Pinpoint the cell where the given text exists, returning its [X, Y] midpoint coordinate. 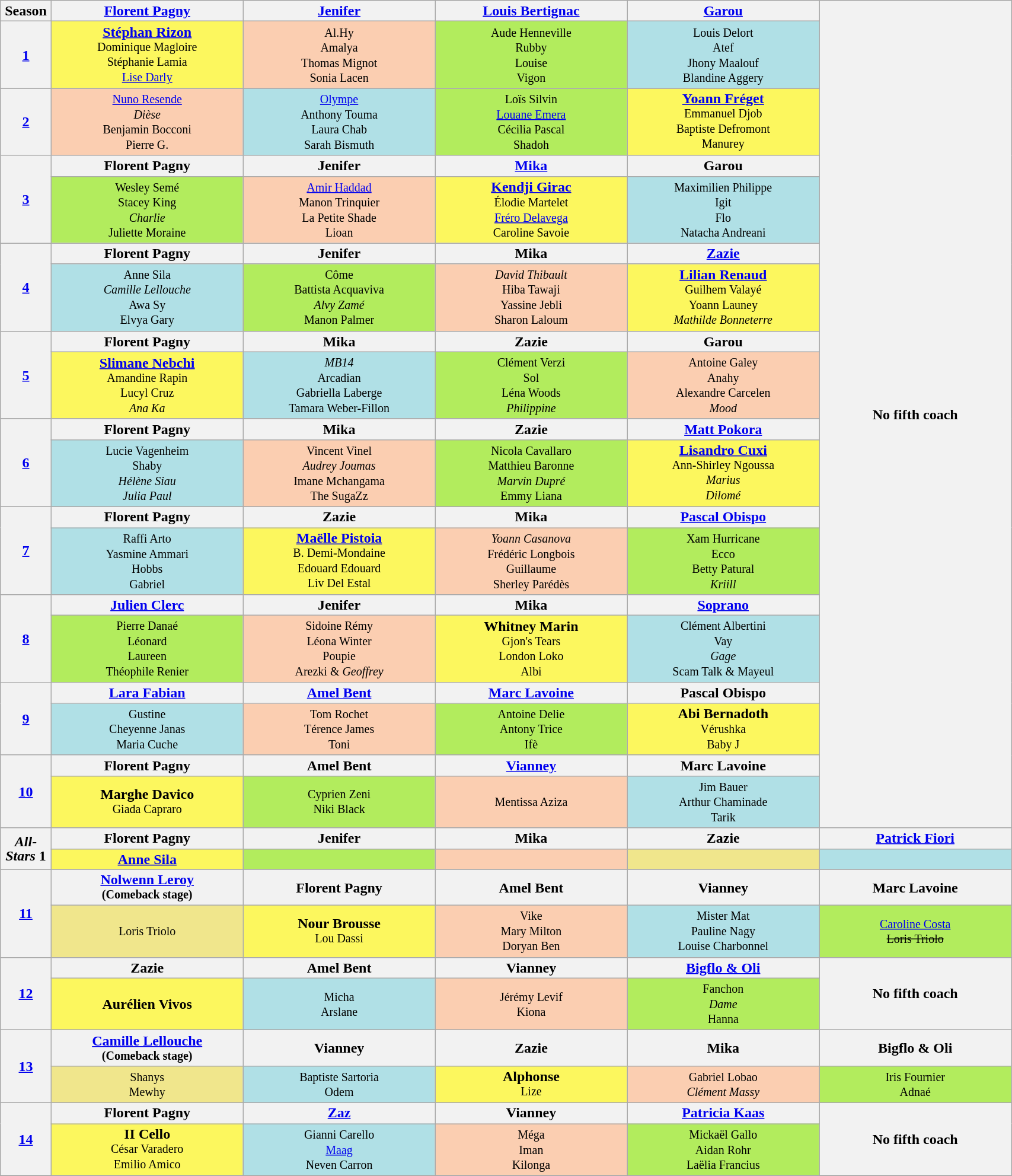
Nolwenn Leroy(Comeback stage) [147, 887]
Slimane Nebchi Amandine Rapin Lucyl Cruz Ana Ka [147, 385]
5 [26, 375]
David Thibault Hiba TawajiYassine JebliSharon Laloum [531, 298]
Camille Lellouche(Comeback stage) [147, 1048]
Amir Haddad Manon Trinquier La Petite Shade Lioan [339, 210]
Vincent Vinel Audrey Joumas Imane Mchangama The SugaZz [339, 473]
Baptiste SartoriaOdem [339, 1084]
2 [26, 122]
3 [26, 199]
11 [26, 913]
MB14 Arcadian Gabriella Laberge Tamara Weber-Fillon [339, 385]
Xam HurricaneEccoBetty PaturalKriill [723, 561]
Lisandro Cuxi Ann-Shirley Ngoussa Marius Dilomé [723, 473]
Antoine DelieAntony TriceIfè [531, 729]
Clément Verzi Sol Léna Woods Philippine [531, 385]
Antoine GaleyAnahy Alexandre Carcelen Mood [723, 385]
ShanysMewhy [147, 1084]
7 [26, 550]
Marghe DavicoGiada Capraro [147, 802]
Stéphan RizonDominique MagloireStéphanie LamiaLise Darly [147, 55]
Louis Bertignac [531, 11]
Clément AlbertiniVayGageScam Talk & Mayeul [723, 649]
Loris Triolo [147, 932]
Zaz [339, 1113]
Raffi ArtoYasmine AmmariHobbsGabriel [147, 561]
10 [26, 791]
Lara Fabian [147, 693]
II CelloCésar VaraderoEmilio Amico [147, 1149]
AlphonseLize [531, 1084]
Kendji Girac Élodie Martelet Fréro Delavega Caroline Savoie [531, 210]
Vike Mary Milton Doryan Ben [531, 932]
Nour Brousse Lou Dassi [339, 932]
Anne Sila Camille Lellouche Awa Sy Elvya Gary [147, 298]
Mister Mat Pauline Nagy Louise Charbonnel [723, 932]
Mentissa Aziza [531, 802]
12 [26, 994]
8 [26, 639]
Jim Bauer Arthur ChaminadeTarik [723, 802]
Nicola Cavallaro Matthieu Baronne Marvin Dupré Emmy Liana [531, 473]
Julien Clerc [147, 605]
Côme Battista Acquaviva Alvy Zamé Manon Palmer [339, 298]
Olympe Anthony Touma Laura Chab Sarah Bismuth [339, 122]
Jérémy LevifKiona [531, 1004]
1 [26, 55]
GustineCheyenne JanasMaria Cuche [147, 729]
Mickaël GalloAidan RohrLaëlia Francius [723, 1149]
Patrick Fiori [915, 839]
13 [26, 1066]
6 [26, 463]
Aude HennevilleRubbyLouiseVigon [531, 55]
Nuno Resende Dièse Benjamin Bocconi Pierre G. [147, 122]
Lilian Renaud Guilhem Valayé Yoann Launey Mathilde Bonneterre [723, 298]
MégaImanKilonga [531, 1149]
FanchonDameHanna [723, 1004]
Season [26, 11]
4 [26, 287]
Pierre DanaéLéonardLaureenThéophile Renier [147, 649]
Maximilien Philippe Igit Flo Natacha Andreani [723, 210]
Anne Sila [147, 859]
Cyprien ZeniNiki Black [339, 802]
9 [26, 719]
Caroline Costa Loris Triolo [915, 932]
Matt Pokora [723, 429]
Iris FournierAdnaé [915, 1084]
All-Stars 1 [26, 849]
Sidoine RémyLéona WinterPoupieArezki & Geoffrey [339, 649]
Yoann CasanovaFrédéric LongboisGuillaumeSherley Parédès [531, 561]
Yoann Fréget Emmanuel Djob Baptiste Defromont Manurey [723, 122]
Lucie Vagenheim Shaby Hélène Siau Julia Paul [147, 473]
Soprano [723, 605]
MichaArslane [339, 1004]
Loïs Silvin Louane Emera Cécilia Pascal Shadoh [531, 122]
Maëlle PistoiaB. Demi-MondaineEdouard EdouardLiv Del Estal [339, 561]
Tom RochetTérence JamesToni [339, 729]
Patricia Kaas [723, 1113]
Wesley Semé Stacey King Charlie Juliette Moraine [147, 210]
Gabriel LobaoClément Massy [723, 1084]
Abi BernadothVérushkaBaby J [723, 729]
Al.HyAmalyaThomas MignotSonia Lacen [339, 55]
Gianni CarelloMaagNeven Carron [339, 1149]
14 [26, 1139]
Louis DelortAtefJhony MaaloufBlandine Aggery [723, 55]
Whitney MarinGjon's TearsLondon LokoAlbi [531, 649]
Aurélien Vivos [147, 1004]
